Detect which cell encompasses the target text, then output its (X, Y) center coordinate. 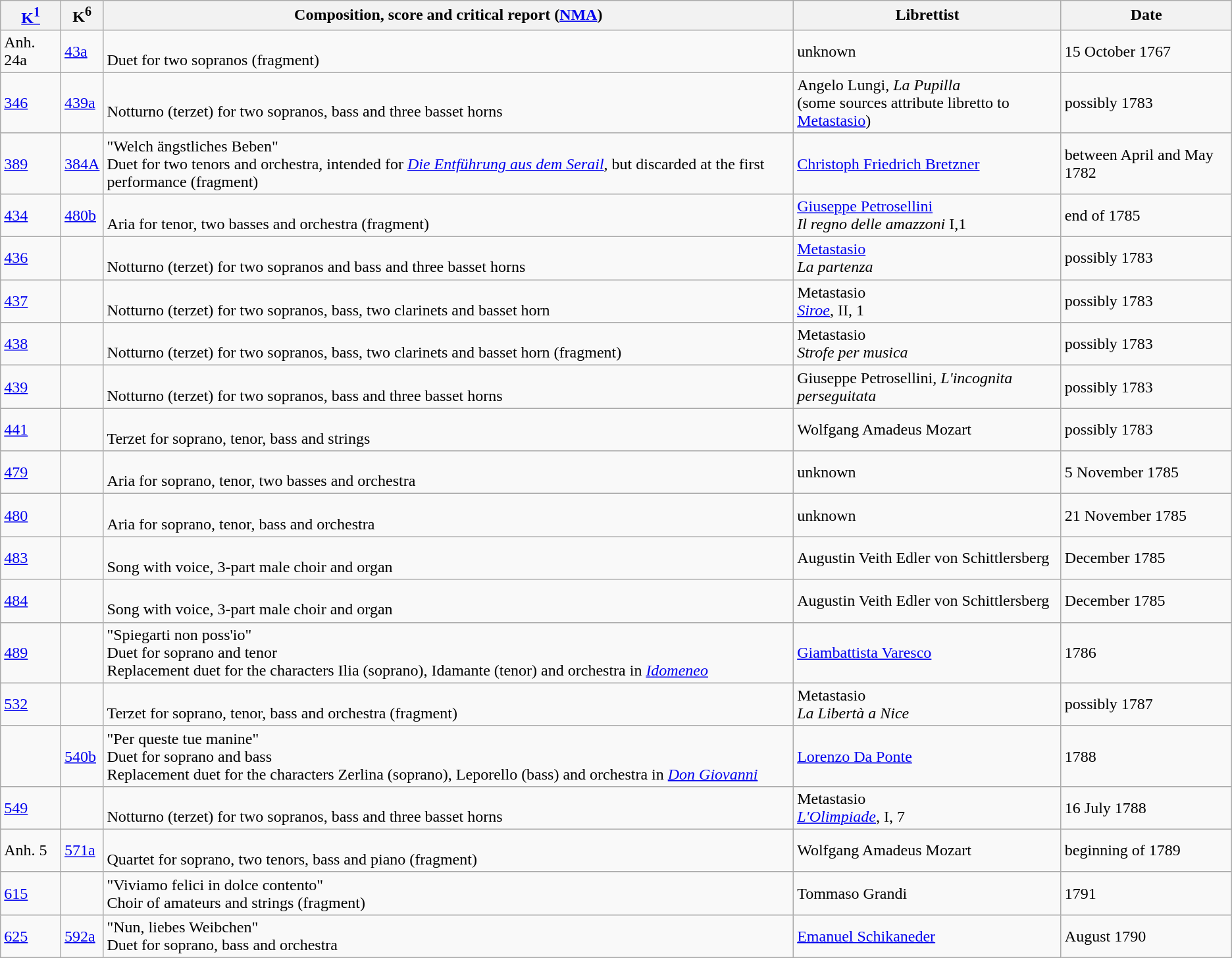
436 (31, 258)
480 (31, 515)
434 (31, 215)
Lorenzo Da Ponte (928, 756)
615 (31, 893)
489 (31, 652)
438 (31, 344)
"Nun, liebes Weibchen"Duet for soprano, bass and orchestra (449, 936)
Notturno (terzet) for two sopranos, bass, two clarinets and basset horn (fragment) (449, 344)
Anh. 24a (31, 51)
end of 1785 (1146, 215)
441 (31, 429)
August 1790 (1146, 936)
MetastasioStrofe per musica (928, 344)
439 (31, 387)
Notturno (terzet) for two sopranos and bass and three basset horns (449, 258)
Notturno (terzet) for two sopranos, bass, two clarinets and basset horn (449, 302)
Terzet for soprano, tenor, bass and orchestra (fragment) (449, 705)
Duet for two sopranos (fragment) (449, 51)
MetastasioLa Libertà a Nice (928, 705)
K6 (82, 16)
484 (31, 600)
1786 (1146, 652)
Quartet for soprano, two tenors, bass and piano (fragment) (449, 851)
346 (31, 103)
"Spiegarti non poss'io"Duet for soprano and tenorReplacement duet for the characters Ilia (soprano), Idamante (tenor) and orchestra in Idomeneo (449, 652)
Giambattista Varesco (928, 652)
1791 (1146, 893)
43a (82, 51)
Angelo Lungi, La Pupilla(some sources attribute libretto to Metastasio) (928, 103)
Emanuel Schikaneder (928, 936)
437 (31, 302)
Aria for soprano, tenor, bass and orchestra (449, 515)
"Viviamo felici in dolce contento"Choir of amateurs and strings (fragment) (449, 893)
Aria for soprano, tenor, two basses and orchestra (449, 473)
549 (31, 807)
Anh. 5 (31, 851)
Giuseppe Petrosellini, L'incognita perseguitata (928, 387)
Composition, score and critical report (NMA) (449, 16)
Date (1146, 16)
21 November 1785 (1146, 515)
MetastasioLa partenza (928, 258)
Terzet for soprano, tenor, bass and strings (449, 429)
384A (82, 163)
between April and May 1782 (1146, 163)
532 (31, 705)
480b (82, 215)
Aria for tenor, two basses and orchestra (fragment) (449, 215)
beginning of 1789 (1146, 851)
479 (31, 473)
16 July 1788 (1146, 807)
Christoph Friedrich Bretzner (928, 163)
K1 (31, 16)
540b (82, 756)
MetastasioL'Olimpiade, I, 7 (928, 807)
571a (82, 851)
Giuseppe PetroselliniIl regno delle amazzoni I,1 (928, 215)
15 October 1767 (1146, 51)
MetastasioSiroe, II, 1 (928, 302)
Tommaso Grandi (928, 893)
"Per queste tue manine"Duet for soprano and bassReplacement duet for the characters Zerlina (soprano), Leporello (bass) and orchestra in Don Giovanni (449, 756)
483 (31, 558)
5 November 1785 (1146, 473)
Librettist (928, 16)
1788 (1146, 756)
592a (82, 936)
possibly 1787 (1146, 705)
389 (31, 163)
625 (31, 936)
439a (82, 103)
